Return the [X, Y] coordinate for the center point of the cell that contains the specified text.  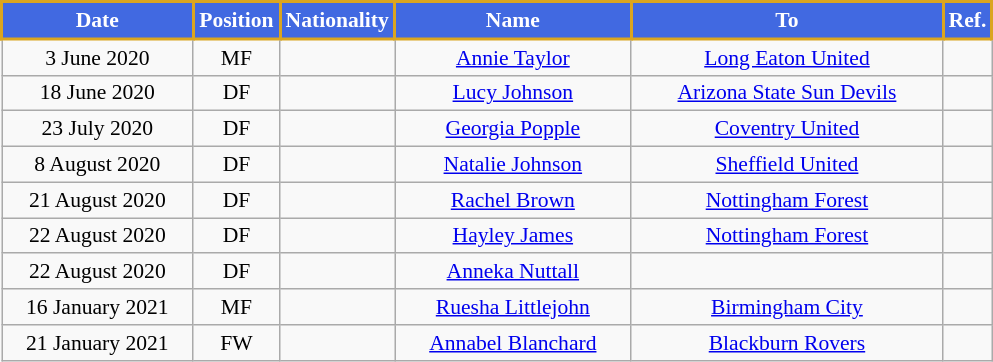
FW [236, 343]
Arizona State Sun Devils [787, 93]
Lucy Johnson [514, 93]
Georgia Popple [514, 129]
Long Eaton United [787, 57]
Annie Taylor [514, 57]
Blackburn Rovers [787, 343]
Sheffield United [787, 165]
21 January 2021 [98, 343]
Coventry United [787, 129]
Annabel Blanchard [514, 343]
Birmingham City [787, 307]
Ruesha Littlejohn [514, 307]
Ref. [968, 20]
To [787, 20]
18 June 2020 [98, 93]
Anneka Nuttall [514, 272]
3 June 2020 [98, 57]
Position [236, 20]
Natalie Johnson [514, 165]
23 July 2020 [98, 129]
Name [514, 20]
Hayley James [514, 236]
21 August 2020 [98, 200]
8 August 2020 [98, 165]
16 January 2021 [98, 307]
Rachel Brown [514, 200]
Nationality [338, 20]
Date [98, 20]
